Locate the cell with the specified text and output its (x, y) center coordinate. 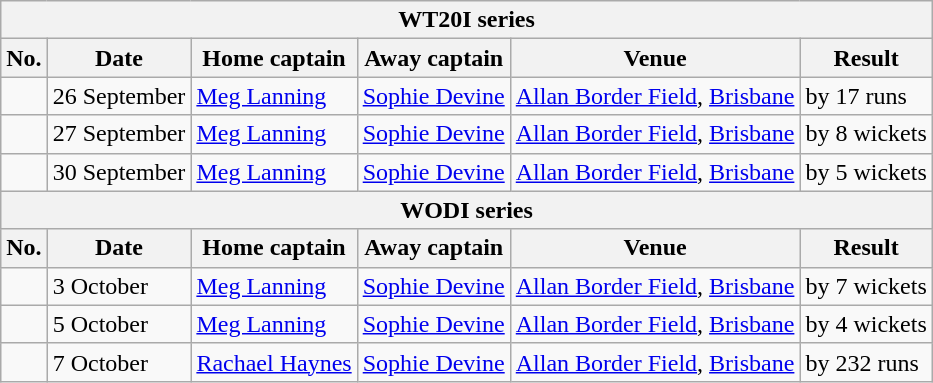
26 September (119, 96)
WT20I series (467, 20)
27 September (119, 134)
by 4 wickets (866, 324)
3 October (119, 286)
30 September (119, 172)
by 17 runs (866, 96)
WODI series (467, 210)
by 8 wickets (866, 134)
5 October (119, 324)
Rachael Haynes (274, 362)
7 October (119, 362)
by 7 wickets (866, 286)
by 5 wickets (866, 172)
by 232 runs (866, 362)
